Return [X, Y] of the center of cell containing provided text 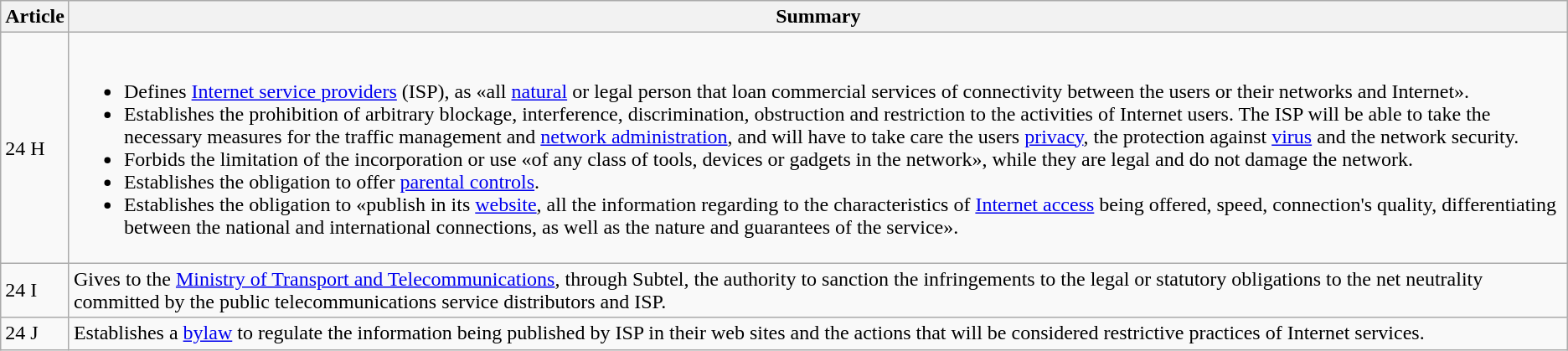
Summary [818, 17]
24 J [35, 333]
24 H [35, 147]
Article [35, 17]
24 I [35, 290]
